Determine the [x, y] coordinate at the center of the cell enclosing the given text.  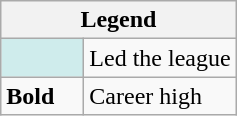
Legend [118, 20]
Career high [160, 96]
Bold [42, 96]
Led the league [160, 58]
